Pinpoint the cell where the given text exists, returning its (X, Y) midpoint coordinate. 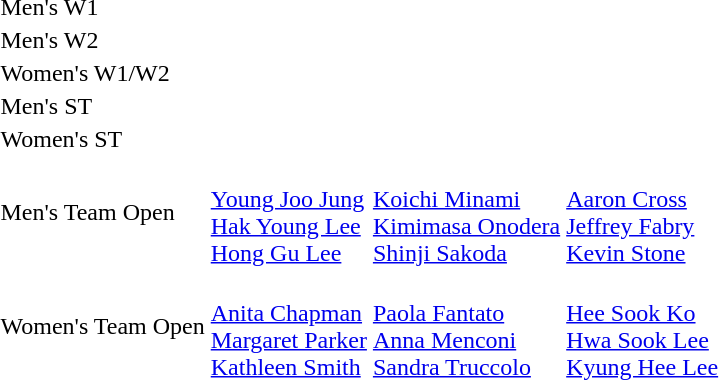
Young Joo Jung Hak Young Lee Hong Gu Lee (288, 212)
Koichi Minami Kimimasa Onodera Shinji Sakoda (466, 212)
